Provide the [x, y] coordinate of the cell's center where the given text is located.  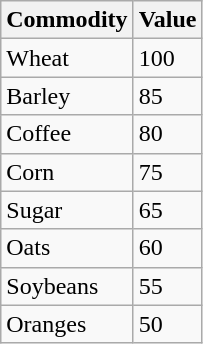
55 [168, 286]
65 [168, 210]
Soybeans [67, 286]
Sugar [67, 210]
Value [168, 20]
Corn [67, 172]
Wheat [67, 58]
100 [168, 58]
80 [168, 134]
Oranges [67, 324]
60 [168, 248]
Oats [67, 248]
85 [168, 96]
Coffee [67, 134]
75 [168, 172]
50 [168, 324]
Commodity [67, 20]
Barley [67, 96]
